Identify which cell holds the provided text, then report its (X, Y) central coordinate. 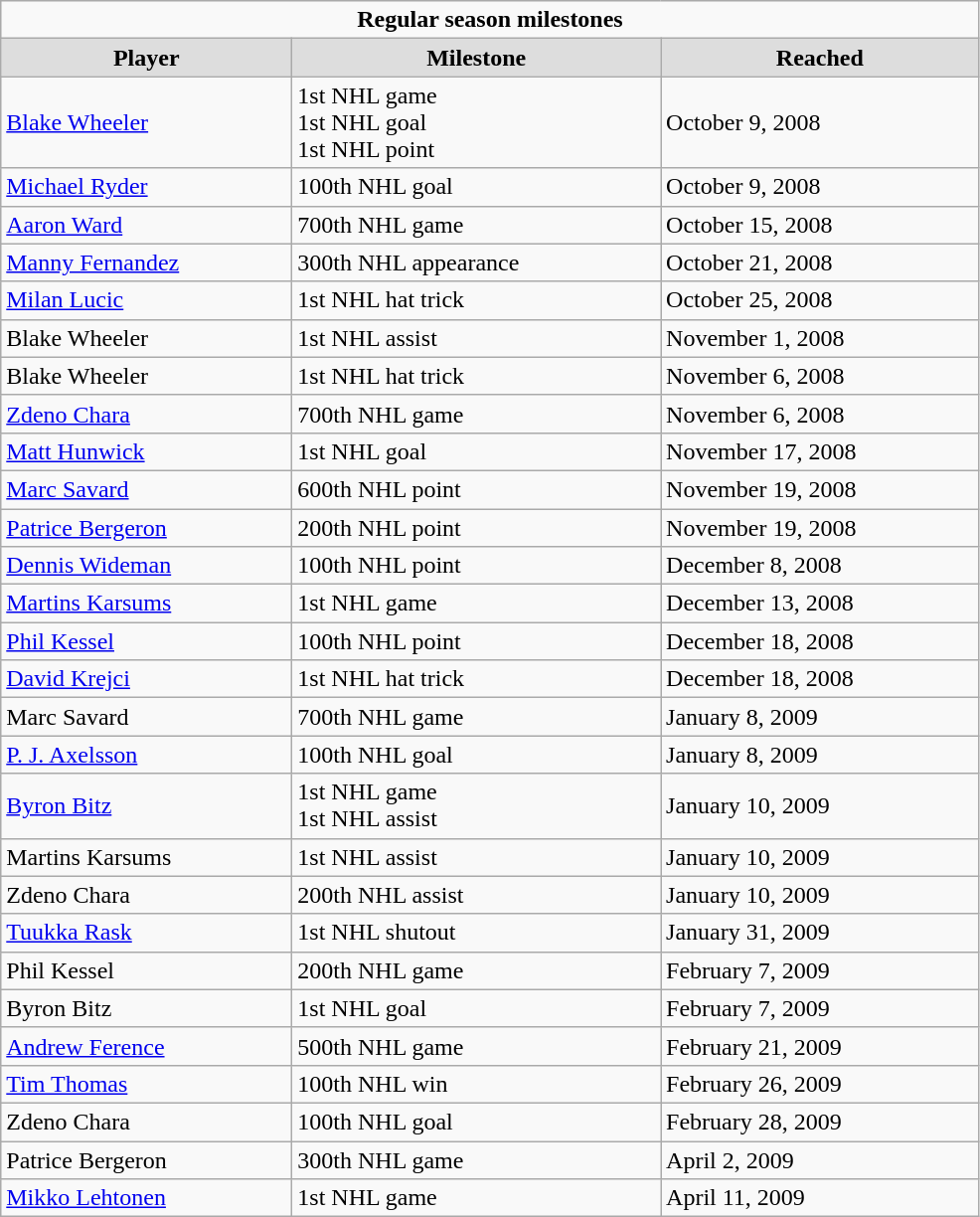
Regular season milestones (490, 20)
200th NHL point (477, 528)
Dennis Wideman (147, 566)
October 21, 2008 (821, 262)
Tim Thomas (147, 1084)
300th NHL game (477, 1160)
200th NHL game (477, 970)
Andrew Ference (147, 1046)
October 25, 2008 (821, 300)
February 26, 2009 (821, 1084)
1st NHL game1st NHL goal1st NHL point (477, 122)
500th NHL game (477, 1046)
Manny Fernandez (147, 262)
Milan Lucic (147, 300)
100th NHL win (477, 1084)
1st NHL shutout (477, 933)
200th NHL assist (477, 895)
November 17, 2008 (821, 451)
December 13, 2008 (821, 604)
January 31, 2009 (821, 933)
November 1, 2008 (821, 338)
600th NHL point (477, 489)
Player (147, 58)
1st NHL game1st NHL assist (477, 805)
Mikko Lehtonen (147, 1198)
P. J. Axelsson (147, 755)
Tuukka Rask (147, 933)
December 8, 2008 (821, 566)
Michael Ryder (147, 187)
300th NHL appearance (477, 262)
February 21, 2009 (821, 1046)
Matt Hunwick (147, 451)
April 2, 2009 (821, 1160)
Reached (821, 58)
David Krejci (147, 679)
Aaron Ward (147, 225)
February 28, 2009 (821, 1122)
Milestone (477, 58)
April 11, 2009 (821, 1198)
October 15, 2008 (821, 225)
